Provide the (X, Y) coordinate of the cell's center where the given text is located.  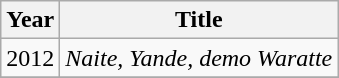
Year (30, 20)
2012 (30, 58)
Title (199, 20)
Naite, Yande, demo Waratte (199, 58)
